Return the [X, Y] coordinate for the center point of the cell that contains the specified text.  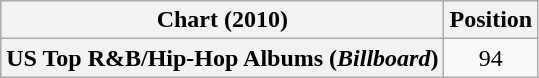
US Top R&B/Hip-Hop Albums (Billboard) [222, 58]
94 [491, 58]
Position [491, 20]
Chart (2010) [222, 20]
